Extract the [X, Y] coordinate from the center of the cell holding the provided text.  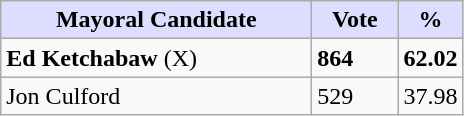
Vote [355, 20]
Jon Culford [156, 96]
529 [355, 96]
864 [355, 58]
37.98 [430, 96]
% [430, 20]
Ed Ketchabaw (X) [156, 58]
Mayoral Candidate [156, 20]
62.02 [430, 58]
